From the cell containing the given text, extract its center point as (X, Y) coordinate. 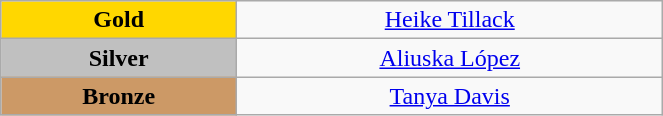
Gold (119, 20)
Heike Tillack (450, 20)
Tanya Davis (450, 96)
Silver (119, 58)
Bronze (119, 96)
Aliuska López (450, 58)
